Capture the cell that displays the provided text and extract its [X, Y] central coordinate. 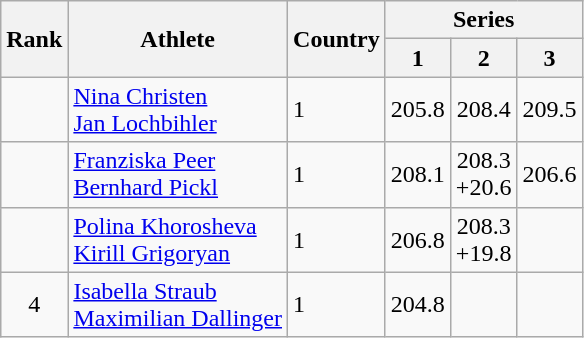
208.3+20.6 [484, 174]
209.5 [550, 110]
208.4 [484, 110]
Rank [34, 39]
Franziska PeerBernhard Pickl [178, 174]
3 [550, 58]
Isabella StraubMaximilian Dallinger [178, 304]
Polina KhoroshevaKirill Grigoryan [178, 240]
208.1 [418, 174]
Country [337, 39]
Athlete [178, 39]
206.8 [418, 240]
4 [34, 304]
206.6 [550, 174]
208.3+19.8 [484, 240]
205.8 [418, 110]
204.8 [418, 304]
Series [484, 20]
Nina ChristenJan Lochbihler [178, 110]
2 [484, 58]
